Return [X, Y] of the center of cell containing provided text 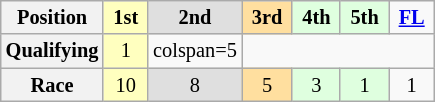
5th [364, 17]
colspan=5 [195, 51]
5 [267, 85]
1st [126, 17]
4th [316, 17]
Position [52, 17]
3 [316, 85]
8 [195, 85]
2nd [195, 17]
FL [412, 17]
3rd [267, 17]
Qualifying [52, 51]
Race [52, 85]
10 [126, 85]
